Provide the [x, y] coordinate of the cell's center where the given text is located.  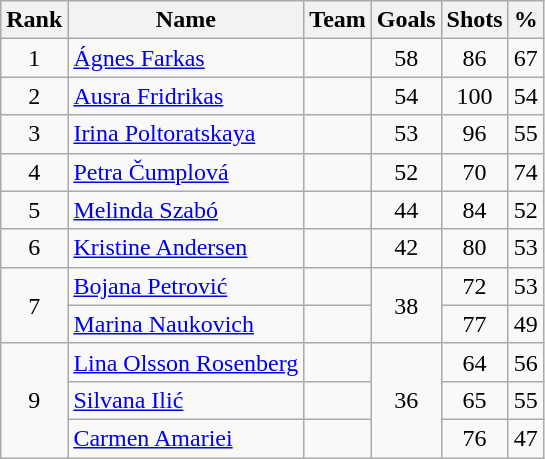
Lina Olsson Rosenberg [186, 362]
Irina Poltoratskaya [186, 134]
4 [34, 172]
9 [34, 400]
Ágnes Farkas [186, 58]
38 [406, 305]
42 [406, 248]
5 [34, 210]
47 [526, 438]
76 [474, 438]
77 [474, 324]
Carmen Amariei [186, 438]
Name [186, 20]
Silvana Ilić [186, 400]
100 [474, 96]
58 [406, 58]
3 [34, 134]
7 [34, 305]
64 [474, 362]
44 [406, 210]
1 [34, 58]
70 [474, 172]
96 [474, 134]
80 [474, 248]
2 [34, 96]
6 [34, 248]
84 [474, 210]
86 [474, 58]
Rank [34, 20]
Melinda Szabó [186, 210]
% [526, 20]
Ausra Fridrikas [186, 96]
65 [474, 400]
74 [526, 172]
36 [406, 400]
72 [474, 286]
Team [338, 20]
Petra Čumplová [186, 172]
Kristine Andersen [186, 248]
56 [526, 362]
Marina Naukovich [186, 324]
Shots [474, 20]
Goals [406, 20]
49 [526, 324]
Bojana Petrović [186, 286]
67 [526, 58]
